Pinpoint the cell where the given text exists, returning its [X, Y] midpoint coordinate. 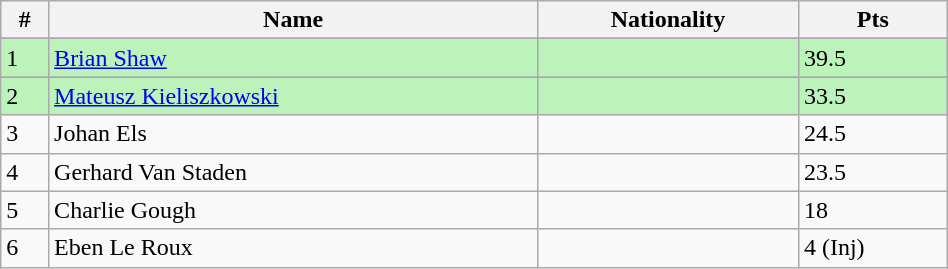
5 [25, 210]
39.5 [872, 58]
Gerhard Van Staden [294, 172]
4 [25, 172]
Mateusz Kieliszkowski [294, 96]
# [25, 20]
Name [294, 20]
Johan Els [294, 134]
2 [25, 96]
Pts [872, 20]
18 [872, 210]
Nationality [668, 20]
1 [25, 58]
Charlie Gough [294, 210]
4 (Inj) [872, 248]
23.5 [872, 172]
Eben Le Roux [294, 248]
6 [25, 248]
33.5 [872, 96]
24.5 [872, 134]
Brian Shaw [294, 58]
3 [25, 134]
